Provide the (X, Y) coordinate of the cell's center where the given text is located.  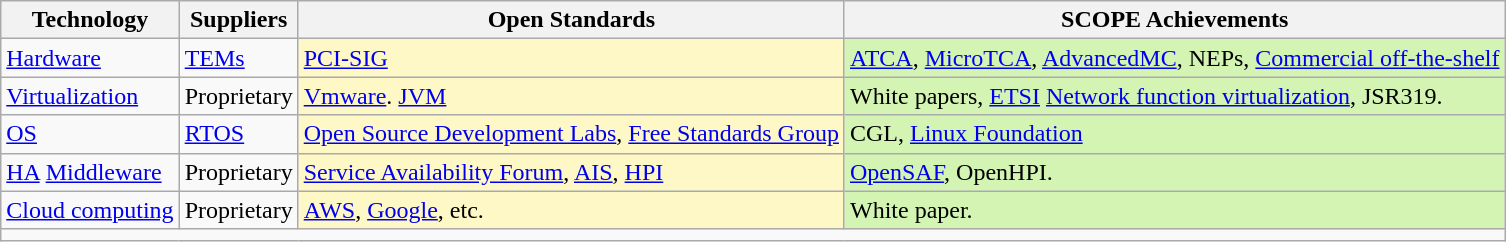
Suppliers (238, 20)
OS (90, 134)
Vmware. JVM (571, 96)
AWS, Google, etc. (571, 210)
CGL, Linux Foundation (1174, 134)
Open Standards (571, 20)
Service Availability Forum, AIS, HPI (571, 172)
Virtualization (90, 96)
ATCA, MicroTCA, AdvancedMC, NEPs, Commercial off-the-shelf (1174, 58)
TEMs (238, 58)
PCI-SIG (571, 58)
RTOS (238, 134)
Hardware (90, 58)
Open Source Development Labs, Free Standards Group (571, 134)
OpenSAF, OpenHPI. (1174, 172)
White papers, ETSI Network function virtualization, JSR319. (1174, 96)
Cloud computing (90, 210)
Technology (90, 20)
HA Middleware (90, 172)
White paper. (1174, 210)
SCOPE Achievements (1174, 20)
